Scan for the cell matching the given text and deliver its [X, Y] coordinate at center. 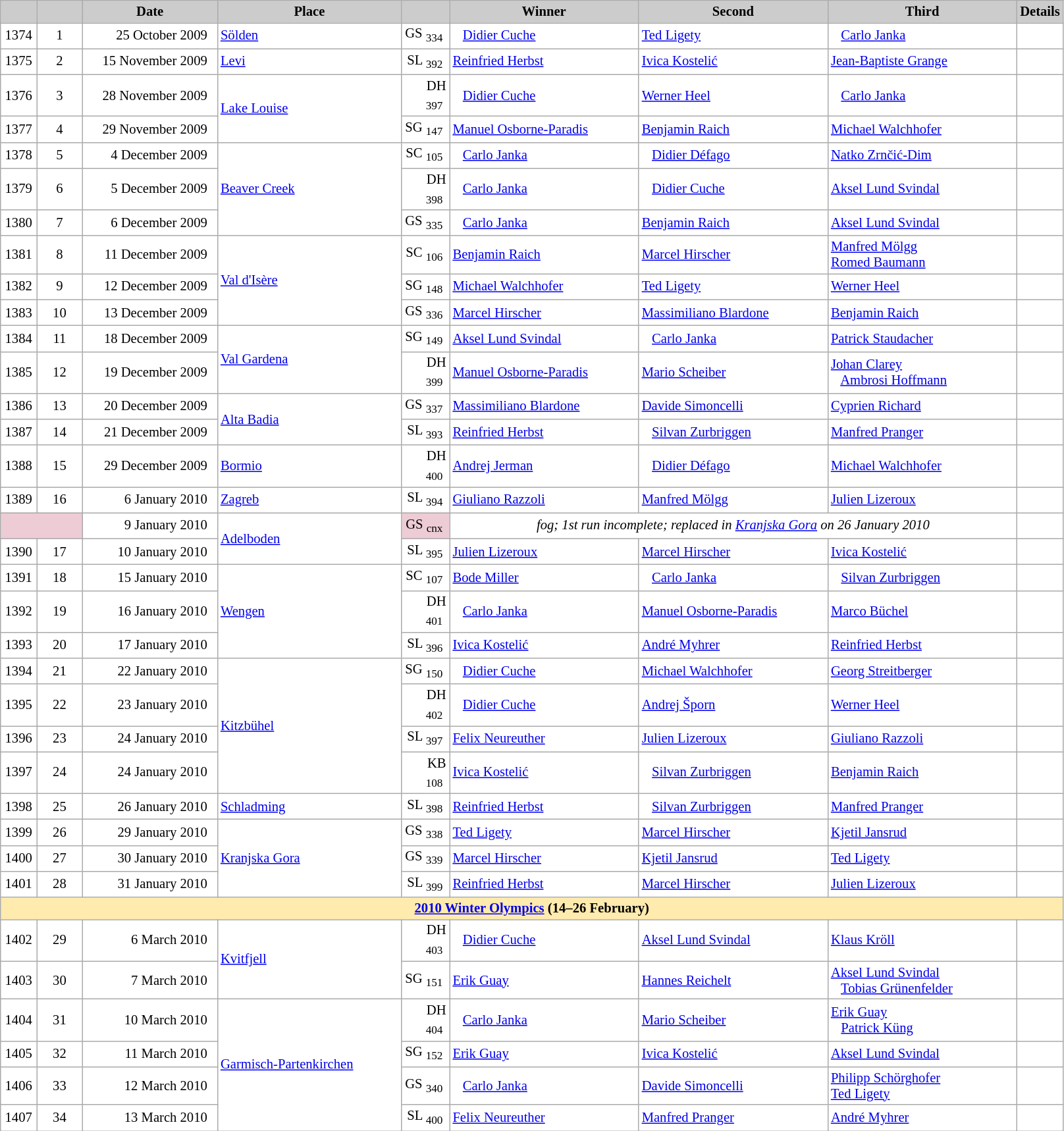
SC 106 [425, 255]
1398 [18, 806]
Wengen [309, 611]
1387 [18, 432]
4 December 2009 [150, 155]
GS 335 [425, 223]
1382 [18, 287]
SC 105 [425, 155]
Garmisch-Partenkirchen [309, 1065]
15 November 2009 [150, 62]
DH 399 [425, 373]
SL 398 [425, 806]
27 [60, 858]
23 [60, 739]
1407 [18, 1118]
19 December 2009 [150, 373]
33 [60, 1086]
SG 148 [425, 287]
SL 393 [425, 432]
Winner [544, 11]
1375 [18, 62]
23 January 2010 [150, 704]
GS 339 [425, 858]
29 [60, 940]
10 [60, 312]
9 [60, 287]
Manfred Mölgg Romed Baumann [922, 255]
SG 151 [425, 980]
5 December 2009 [150, 188]
1399 [18, 832]
22 [60, 704]
Klaus Kröll [922, 940]
Bormio [309, 466]
12 December 2009 [150, 287]
GS 336 [425, 312]
12 March 2010 [150, 1086]
1400 [18, 858]
2010 Winter Olympics (14–26 February) [532, 908]
21 December 2009 [150, 432]
1401 [18, 883]
1389 [18, 499]
7 March 2010 [150, 980]
Kitzbühel [309, 726]
Sölden [309, 36]
20 [60, 645]
28 November 2009 [150, 95]
31 January 2010 [150, 883]
1402 [18, 940]
Andrej Jerman [544, 466]
1395 [18, 704]
7 [60, 223]
GS 337 [425, 406]
2 [60, 62]
3 [60, 95]
9 January 2010 [150, 525]
SL 396 [425, 645]
Alta Badia [309, 419]
19 [60, 611]
Cyprien Richard [922, 406]
1383 [18, 312]
6 January 2010 [150, 499]
Lake Louise [309, 108]
1403 [18, 980]
Georg Streitberger [922, 671]
KB 108 [425, 773]
26 [60, 832]
12 [60, 373]
SL 400 [425, 1118]
Third [922, 11]
DH 400 [425, 466]
1378 [18, 155]
1386 [18, 406]
Manfred Mölgg [733, 499]
Val Gardena [309, 359]
Beaver Creek [309, 189]
1406 [18, 1086]
34 [60, 1118]
Aksel Lund Svindal Tobias Grünenfelder [922, 980]
1384 [18, 338]
11 March 2010 [150, 1053]
16 [60, 499]
1376 [18, 95]
Schladming [309, 806]
Details [1040, 11]
18 December 2009 [150, 338]
13 December 2009 [150, 312]
SL 399 [425, 883]
24 [60, 773]
GS 334 [425, 36]
1394 [18, 671]
SL 394 [425, 499]
Hannes Reichelt [733, 980]
13 [60, 406]
Zagreb [309, 499]
DH 401 [425, 611]
16 January 2010 [150, 611]
17 [60, 552]
29 November 2009 [150, 129]
Jean-Baptiste Grange [922, 62]
GS cnx [425, 525]
6 December 2009 [150, 223]
SL 392 [425, 62]
Andrej Šporn [733, 704]
20 December 2009 [150, 406]
Patrick Staudacher [922, 338]
fog; 1st run incomplete; replaced in Kranjska Gora on 26 January 2010 [733, 525]
5 [60, 155]
1404 [18, 1019]
29 December 2009 [150, 466]
31 [60, 1019]
10 March 2010 [150, 1019]
1377 [18, 129]
10 January 2010 [150, 552]
1390 [18, 552]
GS 338 [425, 832]
25 [60, 806]
30 [60, 980]
11 [60, 338]
1393 [18, 645]
DH 402 [425, 704]
SG 152 [425, 1053]
Adelboden [309, 539]
SL 397 [425, 739]
11 December 2009 [150, 255]
Philipp Schörghofer Ted Ligety [922, 1086]
4 [60, 129]
22 January 2010 [150, 671]
Erik Guay Patrick Küng [922, 1019]
32 [60, 1053]
25 October 2009 [150, 36]
SG 147 [425, 129]
SL 395 [425, 552]
DH 397 [425, 95]
28 [60, 883]
1 [60, 36]
Date [150, 11]
Val d'Isère [309, 280]
DH 404 [425, 1019]
Bode Miller [544, 577]
18 [60, 577]
1405 [18, 1053]
Kranjska Gora [309, 858]
Kvitfjell [309, 959]
1388 [18, 466]
1381 [18, 255]
Second [733, 11]
8 [60, 255]
Marco Büchel [922, 611]
1397 [18, 773]
DH 398 [425, 188]
SG 150 [425, 671]
17 January 2010 [150, 645]
29 January 2010 [150, 832]
Levi [309, 62]
14 [60, 432]
26 January 2010 [150, 806]
15 [60, 466]
1374 [18, 36]
GS 340 [425, 1086]
1396 [18, 739]
1391 [18, 577]
13 March 2010 [150, 1118]
1392 [18, 611]
1379 [18, 188]
6 March 2010 [150, 940]
Place [309, 11]
1385 [18, 373]
SG 149 [425, 338]
1380 [18, 223]
15 January 2010 [150, 577]
DH 403 [425, 940]
6 [60, 188]
Natko Zrnčić-Dim [922, 155]
21 [60, 671]
Johan Clarey Ambrosi Hoffmann [922, 373]
30 January 2010 [150, 858]
SC 107 [425, 577]
